Scan for the cell matching the given text and deliver its (X, Y) coordinate at center. 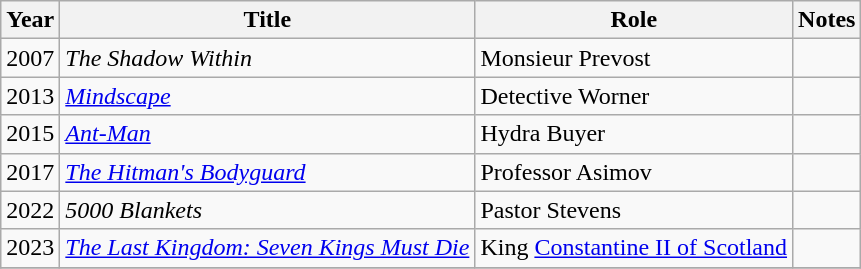
2022 (30, 210)
Pastor Stevens (634, 210)
The Shadow Within (268, 58)
Monsieur Prevost (634, 58)
The Hitman's Bodyguard (268, 172)
Detective Worner (634, 96)
Ant-Man (268, 134)
2007 (30, 58)
Notes (827, 20)
King Constantine II of Scotland (634, 248)
Hydra Buyer (634, 134)
Year (30, 20)
Role (634, 20)
The Last Kingdom: Seven Kings Must Die (268, 248)
Title (268, 20)
Professor Asimov (634, 172)
2017 (30, 172)
2013 (30, 96)
Mindscape (268, 96)
2023 (30, 248)
2015 (30, 134)
5000 Blankets (268, 210)
